Locate the cell with the specified text and output its (X, Y) center coordinate. 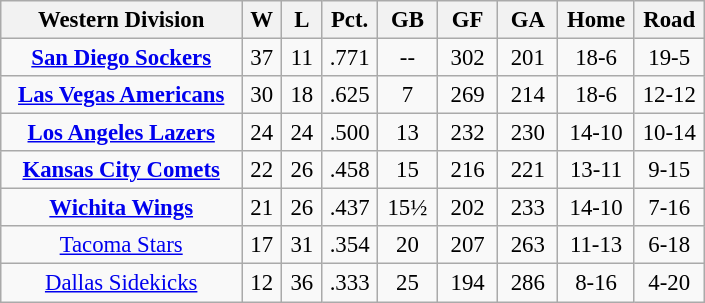
17 (262, 245)
21 (262, 208)
GB (407, 20)
11-13 (596, 245)
.354 (350, 245)
10-14 (669, 133)
20 (407, 245)
8-16 (596, 283)
31 (302, 245)
7-16 (669, 208)
263 (528, 245)
37 (262, 58)
232 (468, 133)
GA (528, 20)
22 (262, 170)
202 (468, 208)
36 (302, 283)
7 (407, 95)
12-12 (669, 95)
-- (407, 58)
.437 (350, 208)
207 (468, 245)
.333 (350, 283)
233 (528, 208)
Road (669, 20)
269 (468, 95)
13 (407, 133)
286 (528, 283)
Wichita Wings (122, 208)
11 (302, 58)
.500 (350, 133)
194 (468, 283)
230 (528, 133)
Las Vegas Americans (122, 95)
19-5 (669, 58)
W (262, 20)
214 (528, 95)
Tacoma Stars (122, 245)
216 (468, 170)
Home (596, 20)
Western Division (122, 20)
San Diego Sockers (122, 58)
12 (262, 283)
Pct. (350, 20)
Los Angeles Lazers (122, 133)
.458 (350, 170)
15½ (407, 208)
.771 (350, 58)
25 (407, 283)
201 (528, 58)
9-15 (669, 170)
.625 (350, 95)
Dallas Sidekicks (122, 283)
6-18 (669, 245)
4-20 (669, 283)
18 (302, 95)
15 (407, 170)
221 (528, 170)
302 (468, 58)
L (302, 20)
Kansas City Comets (122, 170)
GF (468, 20)
30 (262, 95)
13-11 (596, 170)
